Output the [x, y] coordinate of the center of the cell containing the given text.  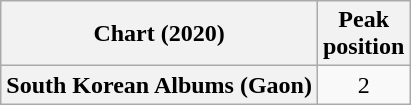
Chart (2020) [160, 34]
2 [363, 85]
South Korean Albums (Gaon) [160, 85]
Peakposition [363, 34]
